From the cell containing the given text, extract its center point as [x, y] coordinate. 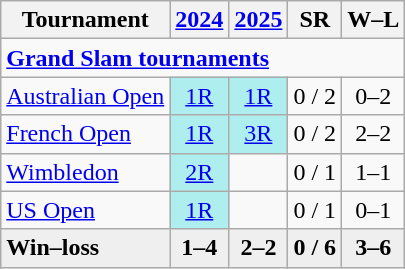
2024 [200, 20]
Grand Slam tournaments [203, 58]
1–1 [374, 172]
SR [315, 20]
Win–loss [86, 248]
2025 [258, 20]
French Open [86, 134]
1–4 [200, 248]
3R [258, 134]
W–L [374, 20]
0 / 6 [315, 248]
Australian Open [86, 96]
Tournament [86, 20]
US Open [86, 210]
3–6 [374, 248]
Wimbledon [86, 172]
0–1 [374, 210]
2R [200, 172]
0–2 [374, 96]
